Scan for the cell matching the given text and deliver its (x, y) coordinate at center. 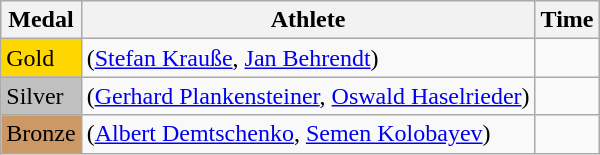
Gold (41, 58)
Medal (41, 20)
(Albert Demtschenko, Semen Kolobayev) (308, 134)
Athlete (308, 20)
(Gerhard Plankensteiner, Oswald Haselrieder) (308, 96)
Silver (41, 96)
Time (567, 20)
Bronze (41, 134)
(Stefan Krauße, Jan Behrendt) (308, 58)
